Scan for the cell matching the given text and deliver its (X, Y) coordinate at center. 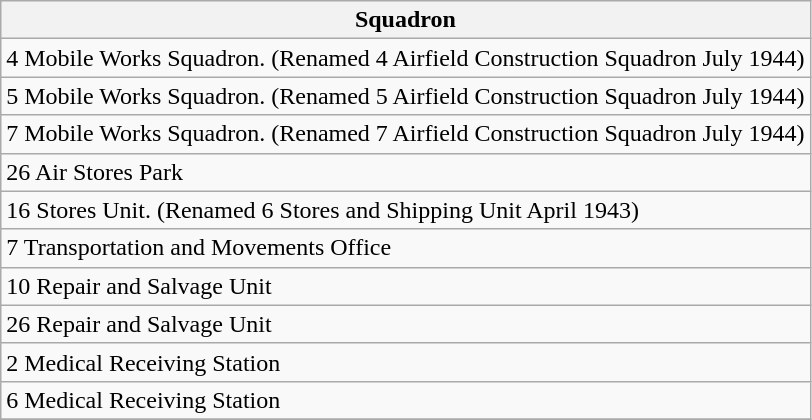
Squadron (406, 20)
4 Mobile Works Squadron. (Renamed 4 Airfield Construction Squadron July 1944) (406, 58)
5 Mobile Works Squadron. (Renamed 5 Airfield Construction Squadron July 1944) (406, 96)
7 Transportation and Movements Office (406, 248)
2 Medical Receiving Station (406, 362)
10 Repair and Salvage Unit (406, 286)
26 Repair and Salvage Unit (406, 324)
26 Air Stores Park (406, 172)
6 Medical Receiving Station (406, 400)
7 Mobile Works Squadron. (Renamed 7 Airfield Construction Squadron July 1944) (406, 134)
16 Stores Unit. (Renamed 6 Stores and Shipping Unit April 1943) (406, 210)
